Output the (X, Y) coordinate of the center of the cell containing the given text.  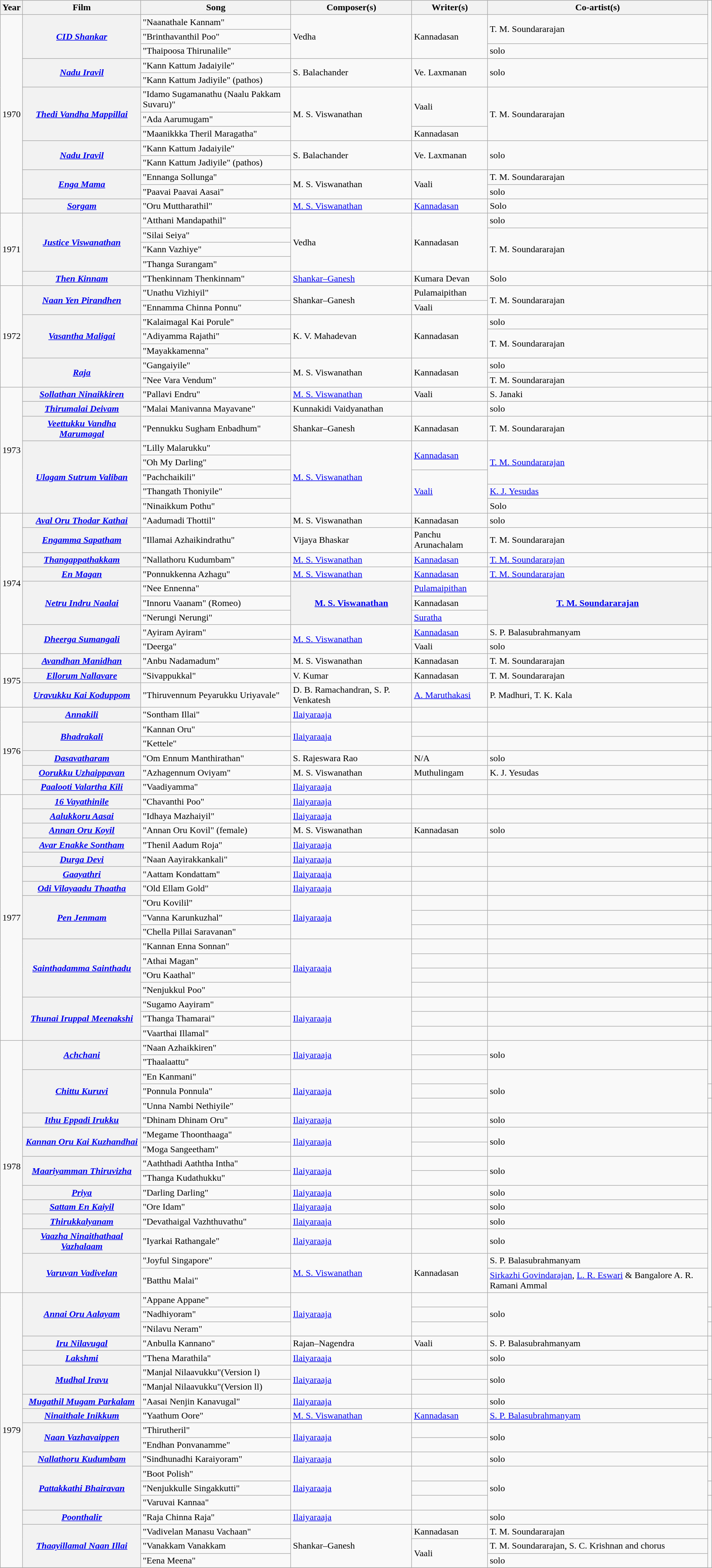
"Moga Sangeetham" (216, 1149)
"Kalaimagal Kai Porule" (216, 322)
Kumara Devan (450, 278)
Ellorum Nallavare (82, 675)
1973 (11, 450)
Iru Nilavugal (82, 1343)
"Old Ellam Gold" (216, 888)
Mudhal Iravu (82, 1379)
"Innoru Vaanam" (Romeo) (216, 603)
"Yaathum Oore" (216, 1416)
Annan Oru Koyil (82, 830)
Ithu Eppadi Irukku (82, 1120)
K. V. Mahadevan (351, 336)
Suratha (450, 617)
Muthulingam (450, 773)
Sainthadamma Sainthadu (82, 968)
"Appane Appane" (216, 1300)
"En Kanmani" (216, 1077)
Enga Mama (82, 184)
"Thenkinnam Thenkinnam" (216, 278)
Engamma Sapatham (82, 540)
Aalukkoru Aasai (82, 816)
"Atthani Mandapathil" (216, 221)
Annakili (82, 715)
Maariyamman Thiruvizha (82, 1171)
"Thirutheril" (216, 1430)
"Ayiram Ayiram" (216, 632)
"Aadumadi Thottil" (216, 520)
1978 (11, 1166)
"Vaarthai Illamal" (216, 1033)
"Sontham Illai" (216, 715)
"Brinthavanthil Poo" (216, 37)
1977 (11, 918)
Co-artist(s) (598, 8)
"Deerga" (216, 646)
Year (11, 8)
"Annan Oru Kovil" (female) (216, 830)
"Varuvai Kannaa" (216, 1503)
1975 (11, 680)
Sorgam (82, 206)
"Darling Darling" (216, 1193)
16 Vayathinile (82, 801)
"Ponnukkenna Azhagu" (216, 574)
Oorukku Uzhaippavan (82, 773)
"Vadivelan Manasu Vachaan" (216, 1531)
"Naan Azhaikkiren" (216, 1048)
"Azhagennum Oviyam" (216, 773)
Achchani (82, 1055)
"Nenjukkulle Singakkutti" (216, 1488)
Thaayillamal Naan Illai (82, 1546)
"Illamai Azhaikindrathu" (216, 540)
1979 (11, 1430)
"Sindhunadhi Karaiyoram" (216, 1459)
"Vaadiyamma" (216, 787)
"Nenjukkul Poo" (216, 990)
"Vanna Karunkuzhal" (216, 917)
"Thaipoosa Thirunalile" (216, 51)
"Nee Vara Vendum" (216, 380)
"Ennanga Sollunga" (216, 177)
1974 (11, 584)
Bhadrakali (82, 736)
"Pallavi Endru" (216, 394)
"Kann Vazhiye" (216, 250)
"Eena Meena" (216, 1560)
"Chavanthi Poo" (216, 801)
Uravukku Kai Koduppom (82, 695)
Avar Enakke Sontham (82, 845)
"Aattam Kondattam" (216, 874)
Odi Vilayaadu Thaatha (82, 888)
Vijaya Bhaskar (351, 540)
Netru Indru Naalai (82, 603)
Thirukkalyanam (82, 1221)
Poonthalir (82, 1517)
"Devathaigal Vazhthuvathu" (216, 1221)
"Sugamo Aayiram" (216, 1004)
"Ada Aarumugam" (216, 119)
Dheerga Sumangali (82, 639)
"Nee Ennenna" (216, 588)
"Malai Manivanna Mayavane" (216, 409)
Thunai Iruppal Meenakshi (82, 1019)
S. Rajeswara Rao (351, 758)
"Naanathale Kannam" (216, 22)
"Ennamma Chinna Ponnu" (216, 307)
"Maanikkka Theril Maragatha" (216, 134)
P. Madhuri, T. K. Kala (598, 695)
"Thiruvennum Peyarukku Uriyavale" (216, 695)
Gaayathri (82, 874)
"Manjal Nilaavukku"(Version l) (216, 1372)
CID Shankar (82, 37)
Naan Yen Pirandhen (82, 300)
Kannan Oru Kai Kuzhandhai (82, 1142)
"Silai Seiya" (216, 235)
Chittu Kuruvi (82, 1091)
"Joyful Singapore" (216, 1261)
"Paavai Paavai Aasai" (216, 191)
"Pennukku Sugham Enbadhum" (216, 428)
"Iyarkai Rathangale" (216, 1241)
Thedi Vandha Mappillai (82, 114)
"Kannan Enna Sonnan" (216, 946)
"Thanga Surangam" (216, 264)
"Anbulla Kannano" (216, 1343)
"Manjal Nilaavukku"(Version ll) (216, 1387)
Then Kinnam (82, 278)
Raja (82, 372)
"Dhinam Dhinam Oru" (216, 1120)
Ninaithale Inikkum (82, 1416)
S. Janaki (598, 394)
"Mayakkamenna" (216, 351)
"Om Ennum Manthirathan" (216, 758)
Nallathoru Kudumbam (82, 1459)
"Unna Nambi Nethiyile" (216, 1105)
"Athai Magan" (216, 961)
"Adiyamma Rajathi" (216, 336)
"Thangath Thoniyile" (216, 491)
"Nerungi Nerungi" (216, 617)
"Idhaya Mazhaiyil" (216, 816)
Pen Jenmam (82, 917)
Avandhan Manidhan (82, 661)
1976 (11, 751)
"Endhan Ponvanamme" (216, 1445)
"Gangaiyile" (216, 365)
Dasavatharam (82, 758)
"Nilavu Neram" (216, 1329)
Naan Vazhavaippen (82, 1438)
Durga Devi (82, 859)
"Raja Chinna Raja" (216, 1517)
Sattam En Kaiyil (82, 1207)
"Idamo Sugamanathu (Naalu Pakkam Suvaru)" (216, 100)
Film (82, 8)
Annai Oru Aalayam (82, 1314)
"Anbu Nadamadum" (216, 661)
"Boot Polish" (216, 1474)
Ulagam Sutrum Valiban (82, 477)
En Magan (82, 574)
"Ninaikkum Pothu" (216, 506)
Vaazha Ninaithathaal Vazhalaam (82, 1241)
Sollathan Ninaikkiren (82, 394)
"Vanakkam Vanakkam (216, 1546)
Mugathil Mugam Parkalam (82, 1401)
Aval Oru Thodar Kathai (82, 520)
"Sivappukkal" (216, 675)
Lakshmi (82, 1358)
Writer(s) (450, 8)
"Thenil Aadum Roja" (216, 845)
1970 (11, 114)
"Thaalaattu" (216, 1062)
Panchu Arunachalam (450, 540)
"Oru Kovilil" (216, 903)
"Naan Aayirakkankali" (216, 859)
Pattakkathi Bhairavan (82, 1488)
"Oru Kaathal" (216, 975)
N/A (450, 758)
"Lilly Malarukku" (216, 448)
Song (216, 8)
Kunnakidi Vaidyanathan (351, 409)
Rajan–Nagendra (351, 1343)
Composer(s) (351, 8)
"Oh My Darling" (216, 463)
"Batthu Malai" (216, 1280)
"Thanga Thamarai" (216, 1019)
"Megame Thoonthaaga" (216, 1134)
"Ponnula Ponnula" (216, 1091)
"Thena Marathila" (216, 1358)
Vasantha Maligai (82, 336)
Paalooti Valartha Kili (82, 787)
"Unathu Vizhiyil" (216, 293)
V. Kumar (351, 675)
D. B. Ramachandran, S. P. Venkatesh (351, 695)
"Aaththadi Aaththa Intha" (216, 1164)
Varuvan Vadivelan (82, 1273)
Justice Viswanathan (82, 242)
Priya (82, 1193)
"Kettele" (216, 744)
"Pachchaikili" (216, 477)
"Oru Muttharathil" (216, 206)
Sirkazhi Govindarajan, L. R. Eswari & Bangalore A. R. Ramani Ammal (598, 1280)
"Ore Idam" (216, 1207)
"Kannan Oru" (216, 729)
Veettukku Vandha Marumagal (82, 428)
"Nadhiyoram" (216, 1314)
1972 (11, 336)
A. Maruthakasi (450, 695)
"Aasai Nenjin Kanavugal" (216, 1401)
1971 (11, 250)
Thangappathakkam (82, 560)
"Nallathoru Kudumbam" (216, 560)
"Thanga Kudathukku" (216, 1178)
T. M. Soundararajan, S. C. Krishnan and chorus (598, 1546)
"Chella Pillai Saravanan" (216, 932)
Thirumalai Deivam (82, 409)
